Pinpoint the cell where the given text exists, returning its [x, y] midpoint coordinate. 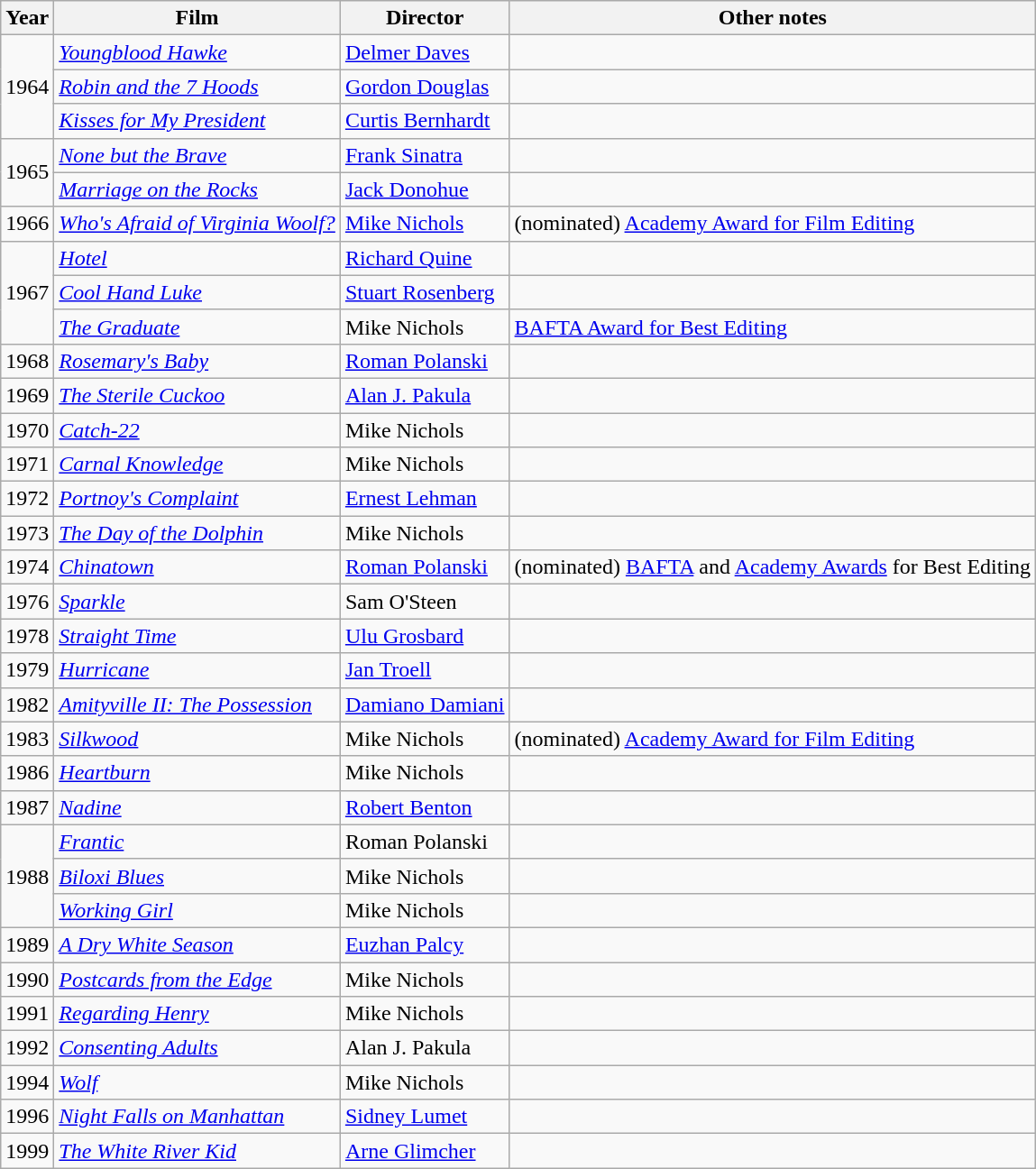
Working Girl [197, 910]
Sparkle [197, 602]
1989 [27, 944]
Robin and the 7 Hoods [197, 87]
None but the Brave [197, 155]
Arne Glimcher [425, 1151]
1988 [27, 876]
BAFTA Award for Best Editing [773, 327]
1978 [27, 636]
Frank Sinatra [425, 155]
1986 [27, 773]
Stuart Rosenberg [425, 292]
1971 [27, 465]
Wolf [197, 1082]
Hotel [197, 258]
Biloxi Blues [197, 876]
Hurricane [197, 670]
Frantic [197, 842]
Ulu Grosbard [425, 636]
Silkwood [197, 739]
The Day of the Dolphin [197, 533]
Portnoy's Complaint [197, 499]
1967 [27, 292]
1987 [27, 807]
Rosemary's Baby [197, 361]
Heartburn [197, 773]
1966 [27, 224]
1990 [27, 979]
The Sterile Cuckoo [197, 395]
Catch-22 [197, 430]
1974 [27, 567]
Youngblood Hawke [197, 52]
Jan Troell [425, 670]
Marriage on the Rocks [197, 189]
Who's Afraid of Virginia Woolf? [197, 224]
1970 [27, 430]
Postcards from the Edge [197, 979]
Gordon Douglas [425, 87]
Nadine [197, 807]
Carnal Knowledge [197, 465]
1969 [27, 395]
1994 [27, 1082]
The White River Kid [197, 1151]
Damiano Damiani [425, 704]
1992 [27, 1048]
1965 [27, 172]
1973 [27, 533]
Amityville II: The Possession [197, 704]
Jack Donohue [425, 189]
1968 [27, 361]
Film [197, 18]
Year [27, 18]
(nominated) BAFTA and Academy Awards for Best Editing [773, 567]
Cool Hand Luke [197, 292]
Sam O'Steen [425, 602]
A Dry White Season [197, 944]
Chinatown [197, 567]
Sidney Lumet [425, 1117]
Richard Quine [425, 258]
1999 [27, 1151]
1982 [27, 704]
Euzhan Palcy [425, 944]
Director [425, 18]
The Graduate [197, 327]
1972 [27, 499]
1976 [27, 602]
1979 [27, 670]
1996 [27, 1117]
Delmer Daves [425, 52]
Consenting Adults [197, 1048]
1964 [27, 87]
Other notes [773, 18]
Straight Time [197, 636]
Kisses for My President [197, 121]
Regarding Henry [197, 1014]
Night Falls on Manhattan [197, 1117]
Curtis Bernhardt [425, 121]
1983 [27, 739]
1991 [27, 1014]
Robert Benton [425, 807]
Ernest Lehman [425, 499]
